Search for the cell housing the specified text and yield its [X, Y] center coordinate. 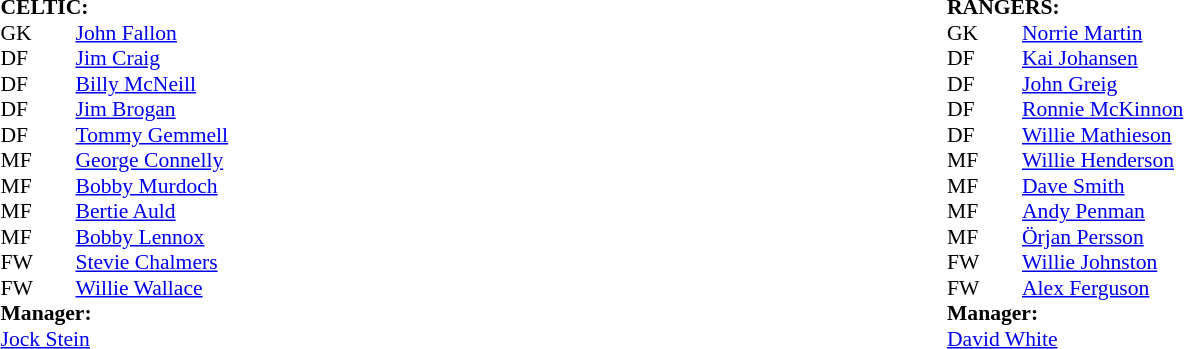
Kai Johansen [1102, 59]
Jim Craig [152, 59]
John Fallon [152, 33]
Dave Smith [1102, 186]
Andy Penman [1102, 211]
Örjan Persson [1102, 237]
Alex Ferguson [1102, 288]
Willie Wallace [152, 288]
Willie Mathieson [1102, 135]
Willie Henderson [1102, 161]
Stevie Chalmers [152, 263]
Jim Brogan [152, 109]
Billy McNeill [152, 84]
Ronnie McKinnon [1102, 109]
Norrie Martin [1102, 33]
Bobby Murdoch [152, 186]
Tommy Gemmell [152, 135]
John Greig [1102, 84]
Bertie Auld [152, 211]
Willie Johnston [1102, 263]
George Connelly [152, 161]
Bobby Lennox [152, 237]
